Identify which cell holds the provided text, then report its [X, Y] central coordinate. 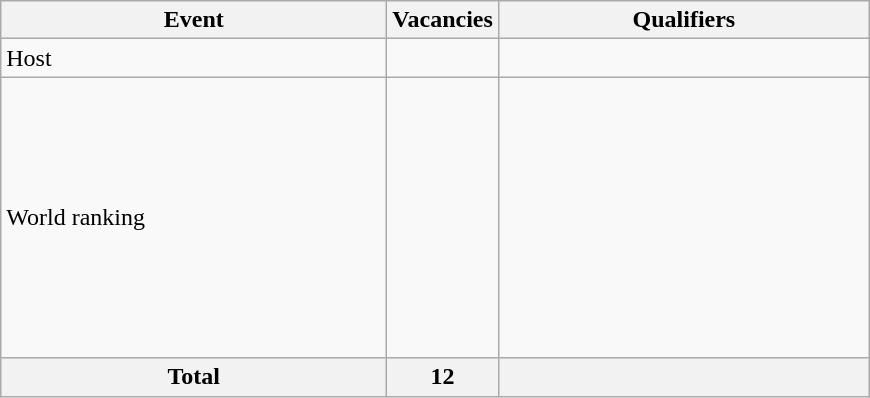
Event [194, 20]
Qualifiers [684, 20]
World ranking [194, 218]
12 [443, 377]
Vacancies [443, 20]
Total [194, 377]
Host [194, 58]
